Search for the cell housing the specified text and yield its [x, y] center coordinate. 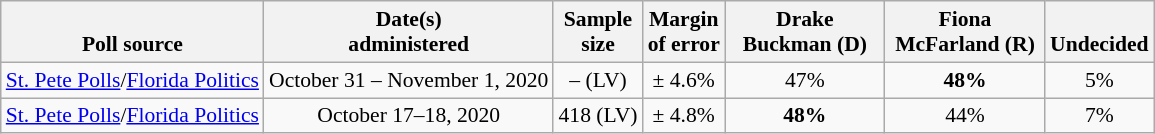
Poll source [132, 32]
7% [1099, 116]
± 4.8% [684, 116]
47% [805, 80]
5% [1099, 80]
– (LV) [598, 80]
October 31 – November 1, 2020 [409, 80]
Marginof error [684, 32]
DrakeBuckman (D) [805, 32]
Samplesize [598, 32]
Date(s)administered [409, 32]
FionaMcFarland (R) [965, 32]
Undecided [1099, 32]
44% [965, 116]
418 (LV) [598, 116]
± 4.6% [684, 80]
October 17–18, 2020 [409, 116]
